Determine the (x, y) coordinate at the center of the cell enclosing the given text.  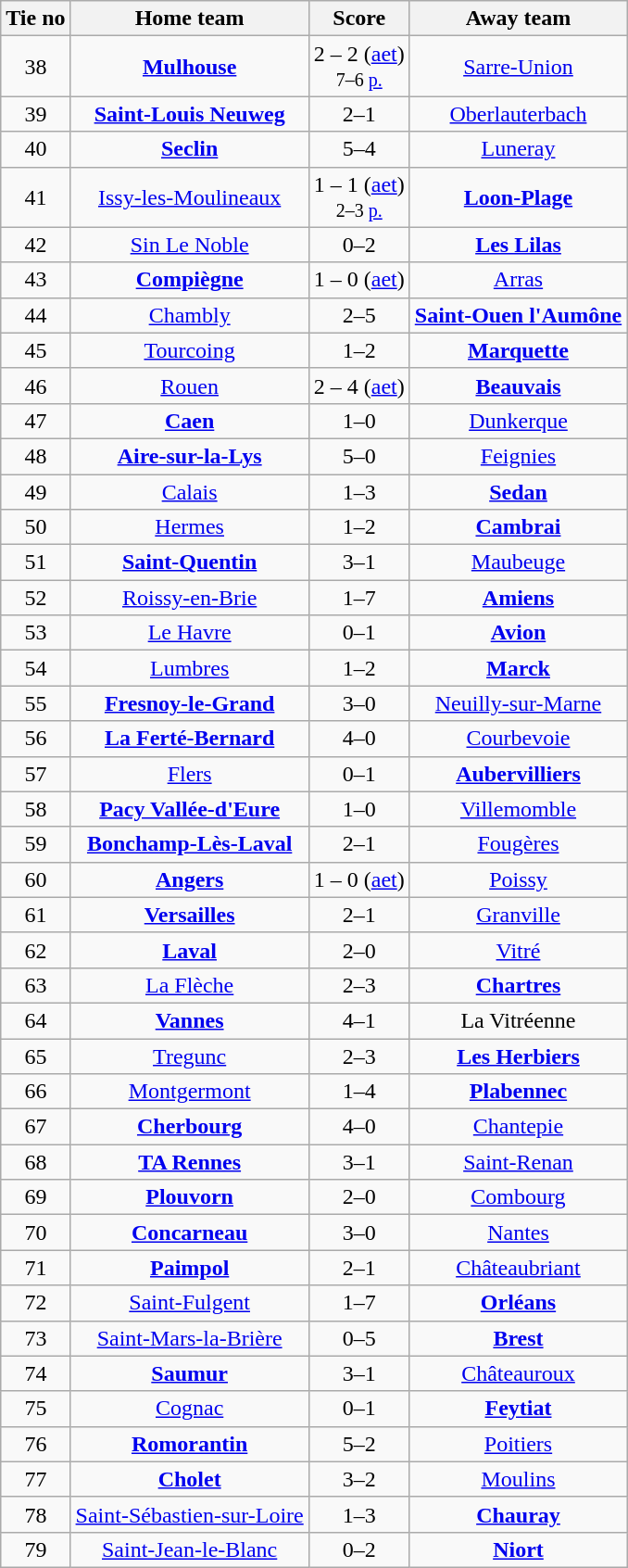
53 (35, 633)
38 (35, 67)
Compiègne (189, 280)
Tregunc (189, 1056)
Villemomble (518, 809)
Flers (189, 774)
55 (35, 703)
71 (35, 1268)
Loon-Plage (518, 196)
Marquette (518, 350)
TA Rennes (189, 1162)
Luneray (518, 149)
Les Herbiers (518, 1056)
64 (35, 1020)
44 (35, 315)
Oberlauterbach (518, 114)
Sin Le Noble (189, 245)
Saint-Sébastien-sur-Loire (189, 1514)
Saint-Renan (518, 1162)
Saint-Fulgent (189, 1303)
5–2 (359, 1444)
Brest (518, 1338)
Saumur (189, 1373)
Rouen (189, 386)
42 (35, 245)
Avion (518, 633)
Chambly (189, 315)
2 – 2 (aet)7–6 p. (359, 67)
4–1 (359, 1020)
70 (35, 1233)
Marck (518, 668)
Versailles (189, 915)
Châteauroux (518, 1373)
3–2 (359, 1479)
43 (35, 280)
0–5 (359, 1338)
Nantes (518, 1233)
1–4 (359, 1092)
68 (35, 1162)
40 (35, 149)
Chantepie (518, 1127)
47 (35, 421)
65 (35, 1056)
Maubeuge (518, 563)
Issy-les-Moulineaux (189, 196)
41 (35, 196)
Granville (518, 915)
Pacy Vallée-d'Eure (189, 809)
76 (35, 1444)
Plouvorn (189, 1197)
39 (35, 114)
77 (35, 1479)
Amiens (518, 598)
Le Havre (189, 633)
Sedan (518, 492)
Poissy (518, 879)
57 (35, 774)
La Flèche (189, 985)
Tourcoing (189, 350)
58 (35, 809)
46 (35, 386)
Cherbourg (189, 1127)
66 (35, 1092)
Saint-Ouen l'Aumône (518, 315)
Cambrai (518, 527)
69 (35, 1197)
74 (35, 1373)
62 (35, 950)
Roissy-en-Brie (189, 598)
Cholet (189, 1479)
Saint-Louis Neuweg (189, 114)
Cognac (189, 1409)
Dunkerque (518, 421)
1 – 1 (aet)2–3 p. (359, 196)
Mulhouse (189, 67)
Aire-sur-la-Lys (189, 456)
5–0 (359, 456)
Chartres (518, 985)
Paimpol (189, 1268)
Vitré (518, 950)
49 (35, 492)
Montgermont (189, 1092)
Neuilly-sur-Marne (518, 703)
2–5 (359, 315)
67 (35, 1127)
Les Lilas (518, 245)
56 (35, 739)
61 (35, 915)
72 (35, 1303)
Feytiat (518, 1409)
Saint-Jean-le-Blanc (189, 1549)
Courbevoie (518, 739)
2 – 4 (aet) (359, 386)
59 (35, 844)
60 (35, 879)
Aubervilliers (518, 774)
79 (35, 1549)
Combourg (518, 1197)
Lumbres (189, 668)
Beauvais (518, 386)
Arras (518, 280)
Home team (189, 19)
51 (35, 563)
Saint-Mars-la-Brière (189, 1338)
Fresnoy-le-Grand (189, 703)
50 (35, 527)
73 (35, 1338)
48 (35, 456)
Fougères (518, 844)
Score (359, 19)
Caen (189, 421)
45 (35, 350)
Bonchamp-Lès-Laval (189, 844)
Angers (189, 879)
Hermes (189, 527)
Tie no (35, 19)
Saint-Quentin (189, 563)
Seclin (189, 149)
75 (35, 1409)
Laval (189, 950)
La Vitréenne (518, 1020)
Niort (518, 1549)
Feignies (518, 456)
Chauray (518, 1514)
54 (35, 668)
52 (35, 598)
Sarre-Union (518, 67)
Vannes (189, 1020)
63 (35, 985)
Poitiers (518, 1444)
Away team (518, 19)
5–4 (359, 149)
La Ferté-Bernard (189, 739)
Calais (189, 492)
Châteaubriant (518, 1268)
Moulins (518, 1479)
78 (35, 1514)
Romorantin (189, 1444)
Plabennec (518, 1092)
Concarneau (189, 1233)
Orléans (518, 1303)
